Determine the (x, y) coordinate at the center of the cell enclosing the given text.  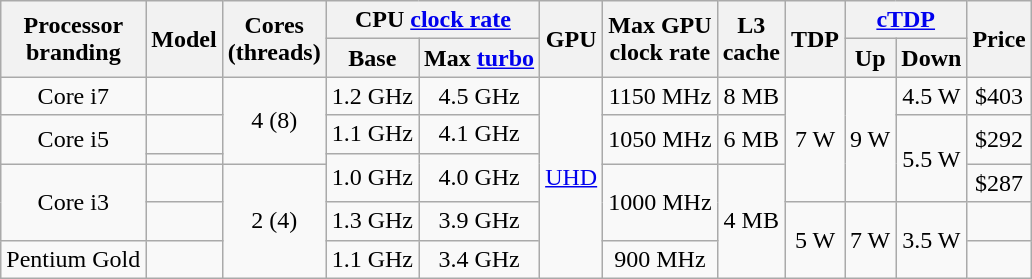
8 MB (751, 96)
1050 MHz (660, 140)
1150 MHz (660, 96)
6 MB (751, 140)
1000 MHz (660, 202)
9 W (870, 140)
L3cache (751, 39)
Cores(threads) (274, 39)
TDP (814, 39)
3.4 GHz (480, 259)
Processorbranding (74, 39)
1.3 GHz (372, 221)
$287 (999, 183)
$292 (999, 140)
2 (4) (274, 221)
4.0 GHz (480, 178)
4.5 W (932, 96)
Max turbo (480, 58)
4.5 GHz (480, 96)
4 MB (751, 221)
1.0 GHz (372, 178)
Core i7 (74, 96)
5.5 W (932, 158)
4 (8) (274, 120)
4.1 GHz (480, 134)
Pentium Gold (74, 259)
GPU (572, 39)
900 MHz (660, 259)
Base (372, 58)
Down (932, 58)
Up (870, 58)
3.9 GHz (480, 221)
Max GPUclock rate (660, 39)
$403 (999, 96)
CPU clock rate (432, 20)
Price (999, 39)
3.5 W (932, 240)
Core i3 (74, 202)
UHD (572, 178)
Model (184, 39)
1.2 GHz (372, 96)
5 W (814, 240)
Core i5 (74, 140)
cTDP (906, 20)
